Provide the (x, y) coordinate of the cell's center where the given text is located.  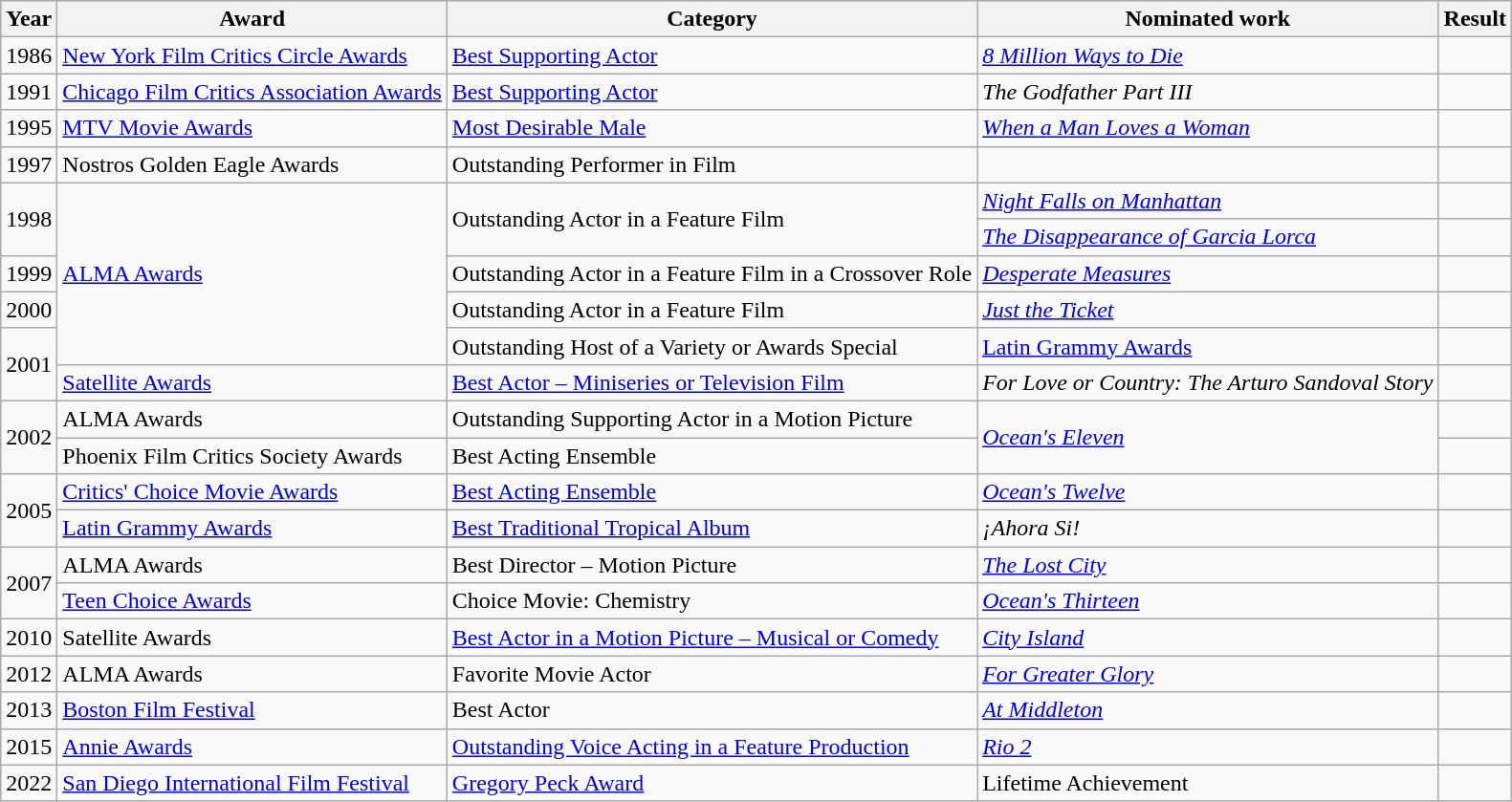
Outstanding Performer in Film (712, 164)
1997 (29, 164)
2002 (29, 437)
Boston Film Festival (252, 710)
1991 (29, 92)
Teen Choice Awards (252, 601)
San Diego International Film Festival (252, 783)
Choice Movie: Chemistry (712, 601)
Outstanding Supporting Actor in a Motion Picture (712, 419)
Favorite Movie Actor (712, 674)
Annie Awards (252, 747)
1986 (29, 55)
Critics' Choice Movie Awards (252, 492)
Best Actor – Miniseries or Television Film (712, 382)
Nominated work (1208, 19)
Rio 2 (1208, 747)
Ocean's Thirteen (1208, 601)
Phoenix Film Critics Society Awards (252, 456)
2000 (29, 310)
The Godfather Part III (1208, 92)
New York Film Critics Circle Awards (252, 55)
For Greater Glory (1208, 674)
Category (712, 19)
Nostros Golden Eagle Awards (252, 164)
1995 (29, 128)
Just the Ticket (1208, 310)
2022 (29, 783)
2007 (29, 583)
For Love or Country: The Arturo Sandoval Story (1208, 382)
8 Million Ways to Die (1208, 55)
2001 (29, 364)
The Lost City (1208, 565)
Award (252, 19)
When a Man Loves a Woman (1208, 128)
Best Actor (712, 710)
Outstanding Host of a Variety or Awards Special (712, 346)
The Disappearance of Garcia Lorca (1208, 237)
Outstanding Voice Acting in a Feature Production (712, 747)
2005 (29, 510)
2012 (29, 674)
Most Desirable Male (712, 128)
Ocean's Eleven (1208, 437)
2013 (29, 710)
¡Ahora Si! (1208, 529)
At Middleton (1208, 710)
Best Traditional Tropical Album (712, 529)
Best Director – Motion Picture (712, 565)
Lifetime Achievement (1208, 783)
MTV Movie Awards (252, 128)
Desperate Measures (1208, 273)
Ocean's Twelve (1208, 492)
1998 (29, 219)
Year (29, 19)
2010 (29, 638)
1999 (29, 273)
Chicago Film Critics Association Awards (252, 92)
Night Falls on Manhattan (1208, 201)
Result (1475, 19)
2015 (29, 747)
Gregory Peck Award (712, 783)
Outstanding Actor in a Feature Film in a Crossover Role (712, 273)
City Island (1208, 638)
Best Actor in a Motion Picture – Musical or Comedy (712, 638)
